Output the (x, y) coordinate of the center of the cell containing the given text.  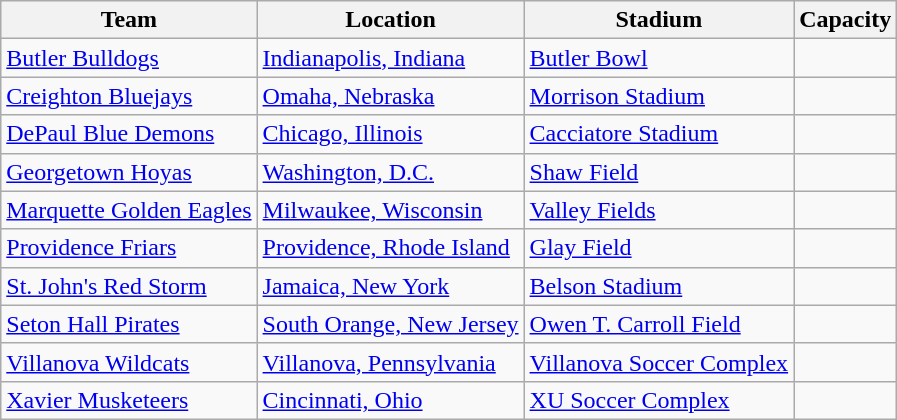
Providence Friars (129, 248)
Creighton Bluejays (129, 96)
XU Soccer Complex (659, 400)
Marquette Golden Eagles (129, 210)
Team (129, 20)
Villanova Wildcats (129, 362)
Indianapolis, Indiana (390, 58)
Capacity (846, 20)
St. John's Red Storm (129, 286)
Cincinnati, Ohio (390, 400)
Butler Bowl (659, 58)
Belson Stadium (659, 286)
Owen T. Carroll Field (659, 324)
Chicago, Illinois (390, 134)
Shaw Field (659, 172)
DePaul Blue Demons (129, 134)
Morrison Stadium (659, 96)
Location (390, 20)
Butler Bulldogs (129, 58)
Providence, Rhode Island (390, 248)
Villanova Soccer Complex (659, 362)
Milwaukee, Wisconsin (390, 210)
Xavier Musketeers (129, 400)
Seton Hall Pirates (129, 324)
Glay Field (659, 248)
Omaha, Nebraska (390, 96)
Cacciatore Stadium (659, 134)
Villanova, Pennsylvania (390, 362)
Georgetown Hoyas (129, 172)
Valley Fields (659, 210)
Washington, D.C. (390, 172)
South Orange, New Jersey (390, 324)
Jamaica, New York (390, 286)
Stadium (659, 20)
